Capture the cell that displays the provided text and extract its (X, Y) central coordinate. 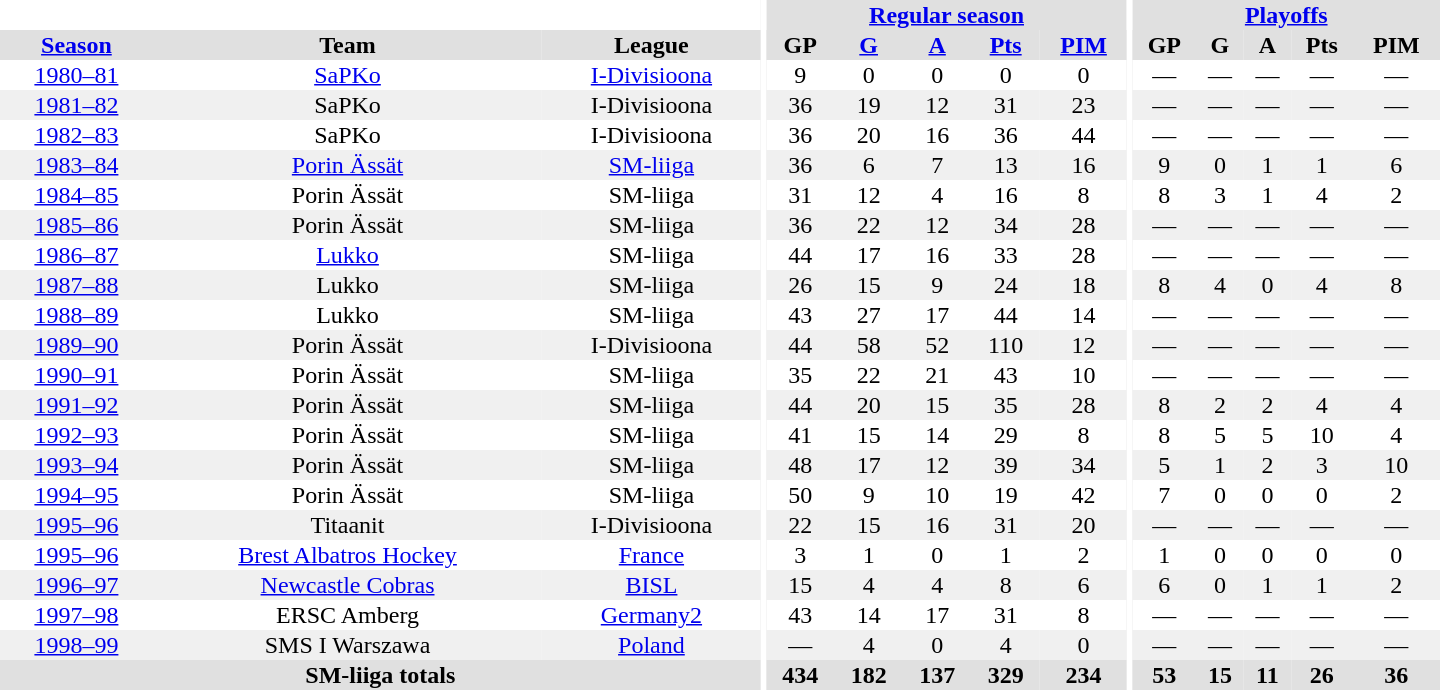
1989–90 (76, 345)
434 (800, 675)
41 (800, 435)
48 (800, 465)
League (651, 45)
1986–87 (76, 255)
27 (868, 315)
110 (1006, 345)
24 (1006, 285)
Poland (651, 645)
1984–85 (76, 195)
Germany2 (651, 615)
France (651, 555)
1985–86 (76, 225)
29 (1006, 435)
234 (1084, 675)
Season (76, 45)
1981–82 (76, 105)
Newcastle Cobras (348, 585)
BISL (651, 585)
182 (868, 675)
42 (1084, 495)
329 (1006, 675)
ERSC Amberg (348, 615)
Brest Albatros Hockey (348, 555)
1983–84 (76, 165)
1982–83 (76, 135)
18 (1084, 285)
SMS I Warszawa (348, 645)
Regular season (946, 15)
1994–95 (76, 495)
Titaanit (348, 525)
13 (1006, 165)
21 (938, 375)
33 (1006, 255)
1987–88 (76, 285)
11 (1268, 675)
39 (1006, 465)
Playoffs (1286, 15)
1991–92 (76, 405)
1997–98 (76, 615)
1990–91 (76, 375)
58 (868, 345)
1993–94 (76, 465)
1992–93 (76, 435)
SM-liiga totals (380, 675)
1996–97 (76, 585)
1998–99 (76, 645)
1988–89 (76, 315)
Team (348, 45)
50 (800, 495)
52 (938, 345)
23 (1084, 105)
137 (938, 675)
1980–81 (76, 75)
53 (1164, 675)
